Pinpoint the cell where the given text exists, returning its (x, y) midpoint coordinate. 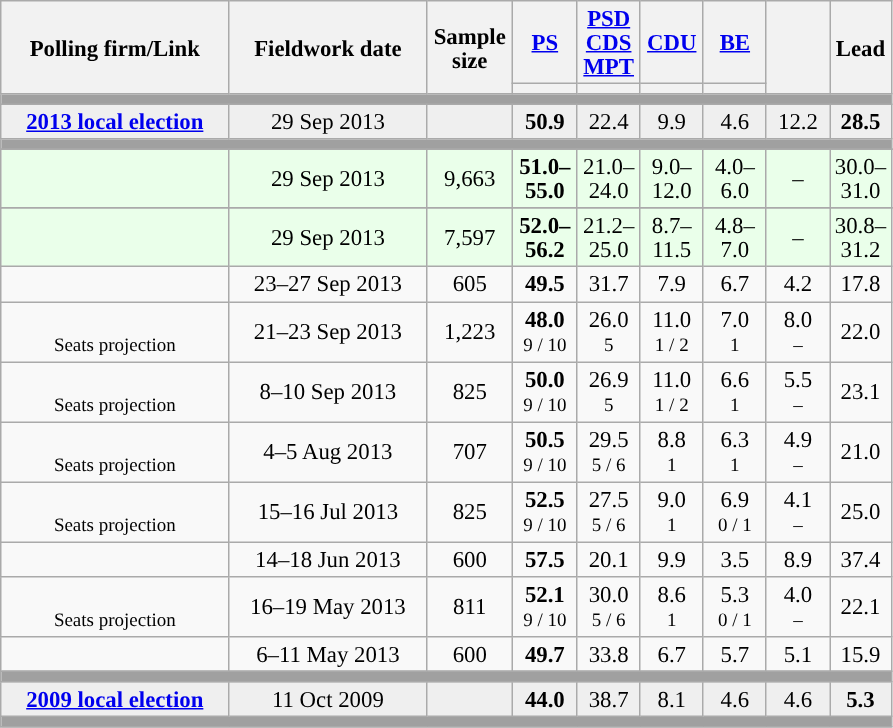
7.01 (734, 332)
12.2 (798, 122)
44.0 (546, 700)
7,597 (470, 238)
9,663 (470, 180)
51.0–55.0 (546, 180)
4.8–7.0 (734, 238)
48.09 / 10 (546, 332)
11 Oct 2009 (328, 700)
57.5 (546, 560)
4.2 (798, 284)
Sample size (470, 48)
21–23 Sep 2013 (328, 332)
23–27 Sep 2013 (328, 284)
8.1 (672, 700)
4–5 Aug 2013 (328, 452)
50.9 (546, 122)
Lead (861, 48)
15–16 Jul 2013 (328, 512)
8.61 (672, 607)
811 (470, 607)
8.9 (798, 560)
21.2–25.0 (608, 238)
CDU (672, 42)
5.5 – (798, 392)
6–11 May 2013 (328, 654)
5.3 (861, 700)
28.5 (861, 122)
8.0 – (798, 332)
29.55 / 6 (608, 452)
2009 local election (115, 700)
6.90 / 1 (734, 512)
BE (734, 42)
9.01 (672, 512)
707 (470, 452)
14–18 Jun 2013 (328, 560)
27.55 / 6 (608, 512)
4.0 – (798, 607)
15.9 (861, 654)
PS (546, 42)
5.30 / 1 (734, 607)
30.0–31.0 (861, 180)
25.0 (861, 512)
2013 local election (115, 122)
5.1 (798, 654)
49.7 (546, 654)
50.09 / 10 (546, 392)
22.1 (861, 607)
37.4 (861, 560)
7.9 (672, 284)
21.0–24.0 (608, 180)
38.7 (608, 700)
33.8 (608, 654)
52.59 / 10 (546, 512)
30.8–31.2 (861, 238)
605 (470, 284)
6.61 (734, 392)
8–10 Sep 2013 (328, 392)
5.7 (734, 654)
23.1 (861, 392)
4.0–6.0 (734, 180)
21.0 (861, 452)
52.19 / 10 (546, 607)
8.7–11.5 (672, 238)
20.1 (608, 560)
4.1 – (798, 512)
9.0–12.0 (672, 180)
22.0 (861, 332)
Polling firm/Link (115, 48)
22.4 (608, 122)
4.9 – (798, 452)
26.95 (608, 392)
30.05 / 6 (608, 607)
52.0–56.2 (546, 238)
17.8 (861, 284)
16–19 May 2013 (328, 607)
49.5 (546, 284)
Fieldwork date (328, 48)
3.5 (734, 560)
50.59 / 10 (546, 452)
1,223 (470, 332)
6.31 (734, 452)
8.81 (672, 452)
31.7 (608, 284)
PSDCDSMPT (608, 42)
26.05 (608, 332)
